Pinpoint the cell where the given text exists, returning its [x, y] midpoint coordinate. 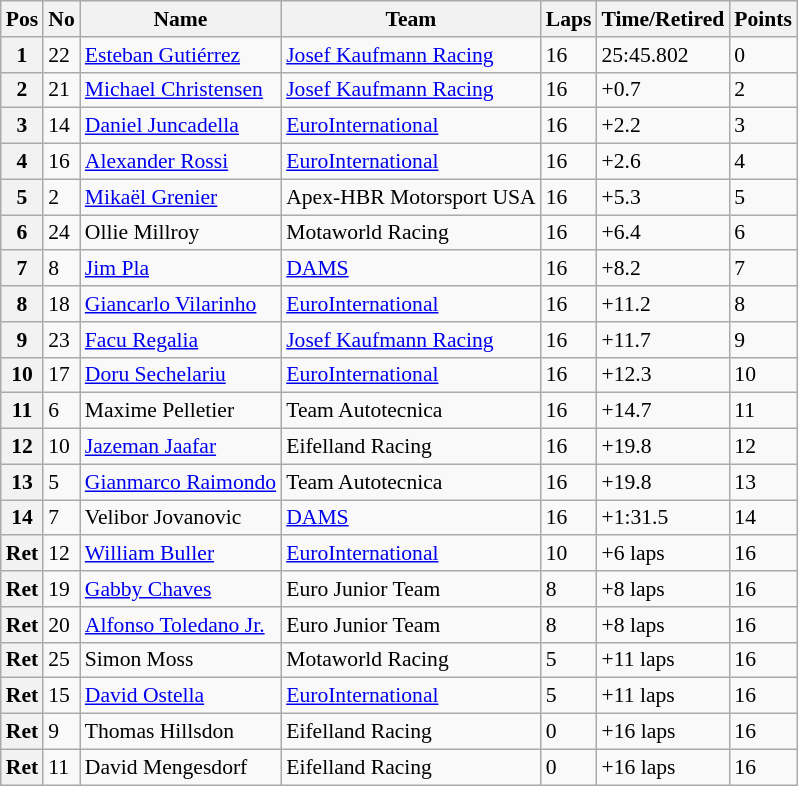
Pos [22, 19]
+6.4 [662, 233]
+2.2 [662, 126]
1 [22, 55]
Michael Christensen [180, 90]
Thomas Hillsdon [180, 732]
21 [62, 90]
Esteban Gutiérrez [180, 55]
Alfonso Toledano Jr. [180, 625]
Ollie Millroy [180, 233]
Apex-HBR Motorsport USA [411, 197]
+8.2 [662, 269]
+6 laps [662, 554]
+1:31.5 [662, 518]
+11.7 [662, 340]
Gabby Chaves [180, 589]
Time/Retired [662, 19]
No [62, 19]
Mikaël Grenier [180, 197]
Jazeman Jaafar [180, 447]
24 [62, 233]
+2.6 [662, 162]
23 [62, 340]
+14.7 [662, 411]
Simon Moss [180, 660]
Points [763, 19]
15 [62, 696]
25:45.802 [662, 55]
David Mengesdorf [180, 767]
Daniel Juncadella [180, 126]
+0.7 [662, 90]
25 [62, 660]
David Ostella [180, 696]
Giancarlo Vilarinho [180, 304]
Maxime Pelletier [180, 411]
William Buller [180, 554]
Name [180, 19]
+12.3 [662, 375]
22 [62, 55]
18 [62, 304]
Team [411, 19]
Jim Pla [180, 269]
17 [62, 375]
Laps [569, 19]
Alexander Rossi [180, 162]
20 [62, 625]
Doru Sechelariu [180, 375]
Velibor Jovanovic [180, 518]
Gianmarco Raimondo [180, 482]
+11.2 [662, 304]
Facu Regalia [180, 340]
+5.3 [662, 197]
19 [62, 589]
